For the text-containing cell, return its midpoint in (X, Y) coordinate format. 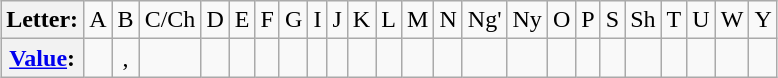
B (126, 20)
Ny (527, 20)
Letter: (42, 20)
U (701, 20)
J (337, 20)
F (267, 20)
, (126, 58)
D (215, 20)
L (389, 20)
K (361, 20)
T (674, 20)
G (293, 20)
I (318, 20)
Sh (643, 20)
P (588, 20)
A (98, 20)
O (561, 20)
Y (763, 20)
W (732, 20)
N (448, 20)
M (417, 20)
Value: (42, 58)
C/Ch (170, 20)
E (242, 20)
S (612, 20)
Ng' (484, 20)
